Search for the cell housing the specified text and yield its [x, y] center coordinate. 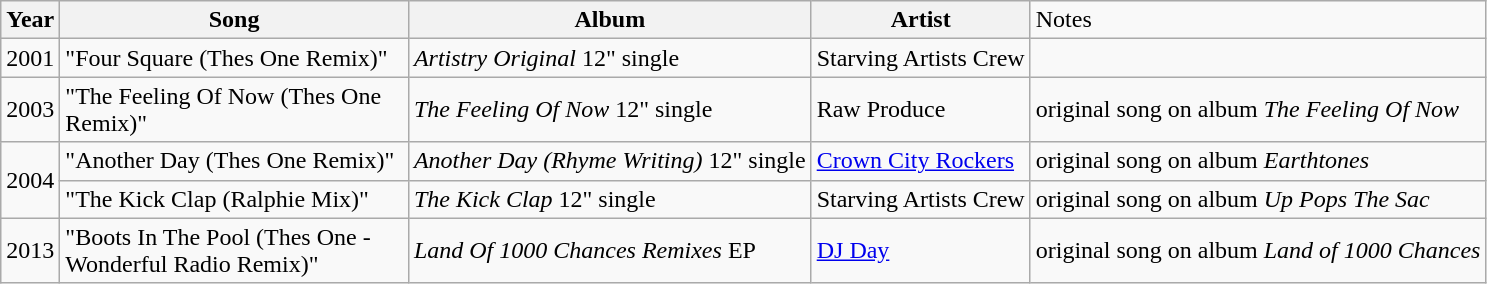
Notes [1258, 20]
"The Feeling Of Now (Thes One Remix)" [234, 110]
Year [30, 20]
DJ Day [920, 250]
Land Of 1000 Chances Remixes EP [610, 250]
original song on album The Feeling Of Now [1258, 110]
original song on album Up Pops The Sac [1258, 199]
2003 [30, 110]
"The Kick Clap (Ralphie Mix)" [234, 199]
Album [610, 20]
2013 [30, 250]
Crown City Rockers [920, 161]
Artistry Original 12" single [610, 58]
Song [234, 20]
original song on album Land of 1000 Chances [1258, 250]
The Feeling Of Now 12" single [610, 110]
"Boots In The Pool (Thes One - Wonderful Radio Remix)" [234, 250]
Artist [920, 20]
2004 [30, 180]
2001 [30, 58]
"Four Square (Thes One Remix)" [234, 58]
original song on album Earthtones [1258, 161]
Another Day (Rhyme Writing) 12" single [610, 161]
The Kick Clap 12" single [610, 199]
"Another Day (Thes One Remix)" [234, 161]
Raw Produce [920, 110]
